Output the [x, y] coordinate of the center of the cell containing the given text.  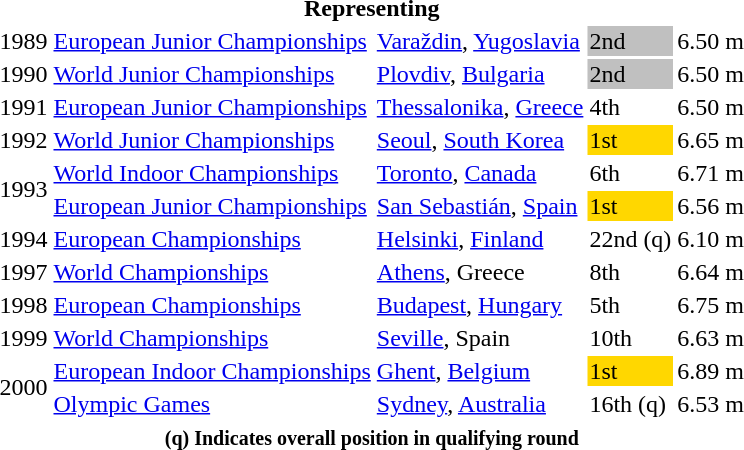
4th [630, 107]
16th (q) [630, 404]
Varaždin, Yugoslavia [480, 41]
Thessalonika, Greece [480, 107]
World Indoor Championships [212, 173]
Ghent, Belgium [480, 371]
Athens, Greece [480, 272]
Olympic Games [212, 404]
Sydney, Australia [480, 404]
Seville, Spain [480, 338]
Toronto, Canada [480, 173]
6th [630, 173]
22nd (q) [630, 239]
Helsinki, Finland [480, 239]
Budapest, Hungary [480, 305]
8th [630, 272]
Plovdiv, Bulgaria [480, 74]
10th [630, 338]
Seoul, South Korea [480, 140]
San Sebastián, Spain [480, 206]
European Indoor Championships [212, 371]
5th [630, 305]
